Capture the cell that displays the provided text and extract its [X, Y] central coordinate. 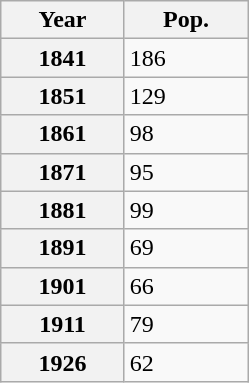
66 [186, 286]
1911 [63, 324]
1841 [63, 58]
1871 [63, 172]
1851 [63, 96]
186 [186, 58]
1926 [63, 362]
Year [63, 20]
69 [186, 248]
1901 [63, 286]
98 [186, 134]
79 [186, 324]
Pop. [186, 20]
1891 [63, 248]
129 [186, 96]
1881 [63, 210]
62 [186, 362]
95 [186, 172]
1861 [63, 134]
99 [186, 210]
